Extract the (x, y) coordinate from the center of the cell holding the provided text.  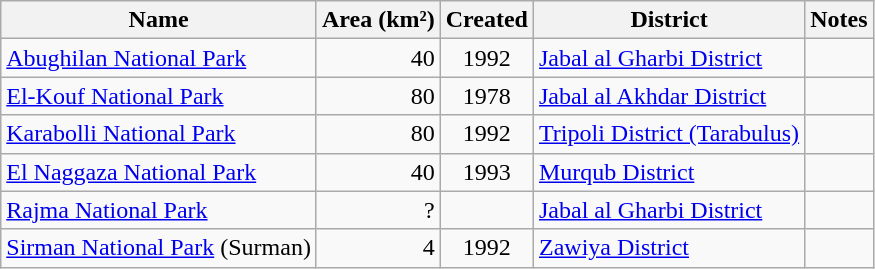
4 (378, 248)
Notes (839, 20)
El-Kouf National Park (159, 96)
Zawiya District (668, 248)
Murqub District (668, 172)
1993 (486, 172)
Abughilan National Park (159, 58)
1978 (486, 96)
Name (159, 20)
Created (486, 20)
Jabal al Akhdar District (668, 96)
Rajma National Park (159, 210)
District (668, 20)
Tripoli District (Tarabulus) (668, 134)
Sirman National Park (Surman) (159, 248)
Area (km²) (378, 20)
El Naggaza National Park (159, 172)
Karabolli National Park (159, 134)
? (378, 210)
